Capture the cell that displays the provided text and extract its [x, y] central coordinate. 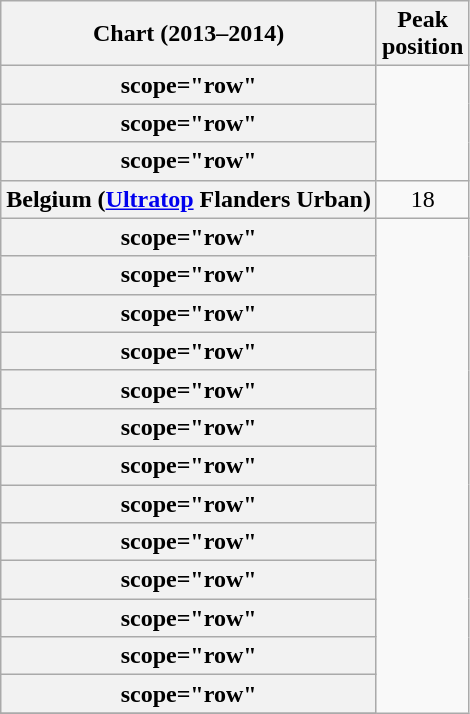
18 [422, 199]
Peakposition [422, 34]
Chart (2013–2014) [189, 34]
Belgium (Ultratop Flanders Urban) [189, 199]
